Pinpoint the cell where the given text exists, returning its [x, y] midpoint coordinate. 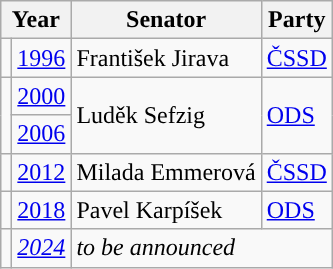
1996 [42, 58]
Senator [166, 20]
2006 [42, 134]
2018 [42, 210]
Year [36, 20]
Milada Emmerová [166, 172]
Pavel Karpíšek [166, 210]
Luděk Sefzig [166, 115]
2024 [42, 248]
to be announced [202, 248]
2000 [42, 96]
Party [296, 20]
František Jirava [166, 58]
2012 [42, 172]
